From the cell containing the given text, extract its center point as (x, y) coordinate. 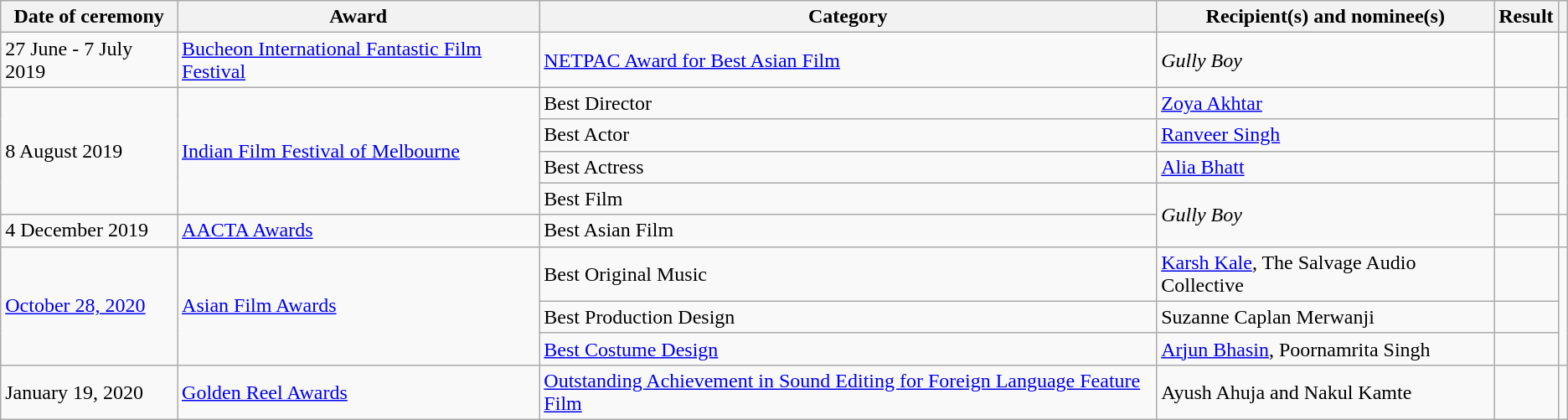
Ayush Ahuja and Nakul Kamte (1325, 392)
Result (1526, 17)
4 December 2019 (89, 231)
Best Asian Film (848, 231)
AACTA Awards (358, 231)
Best Director (848, 103)
Karsh Kale, The Salvage Audio Collective (1325, 273)
Best Actor (848, 135)
Alia Bhatt (1325, 167)
Zoya Akhtar (1325, 103)
Date of ceremony (89, 17)
Outstanding Achievement in Sound Editing for Foreign Language Feature Film (848, 392)
Best Film (848, 199)
Ranveer Singh (1325, 135)
Best Costume Design (848, 349)
8 August 2019 (89, 151)
Award (358, 17)
Asian Film Awards (358, 305)
January 19, 2020 (89, 392)
Indian Film Festival of Melbourne (358, 151)
Arjun Bhasin, Poornamrita Singh (1325, 349)
27 June - 7 July 2019 (89, 60)
Recipient(s) and nominee(s) (1325, 17)
Bucheon International Fantastic Film Festival (358, 60)
NETPAC Award for Best Asian Film (848, 60)
Golden Reel Awards (358, 392)
Best Actress (848, 167)
October 28, 2020 (89, 305)
Suzanne Caplan Merwanji (1325, 317)
Best Original Music (848, 273)
Best Production Design (848, 317)
Category (848, 17)
